Return the [x, y] coordinate for the center point of the cell that contains the specified text.  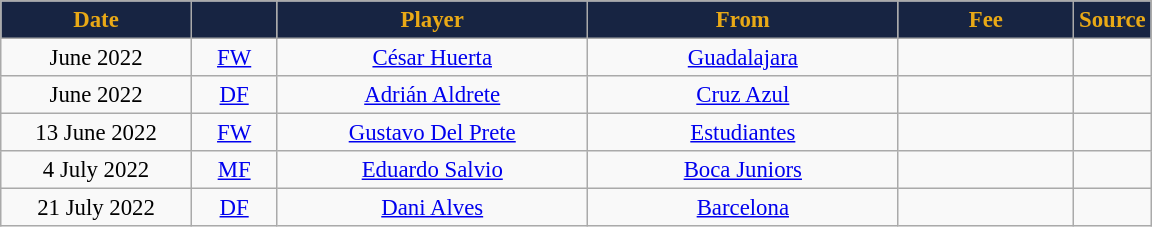
From [744, 20]
Estudiantes [744, 133]
4 July 2022 [96, 170]
Barcelona [744, 208]
Date [96, 20]
Cruz Azul [744, 95]
Adrián Aldrete [432, 95]
César Huerta [432, 58]
Source [1112, 20]
21 July 2022 [96, 208]
Boca Juniors [744, 170]
Fee [986, 20]
Guadalajara [744, 58]
Player [432, 20]
Gustavo Del Prete [432, 133]
MF [234, 170]
13 June 2022 [96, 133]
Dani Alves [432, 208]
Eduardo Salvio [432, 170]
